Return the (X, Y) coordinate for the center point of the cell that contains the specified text.  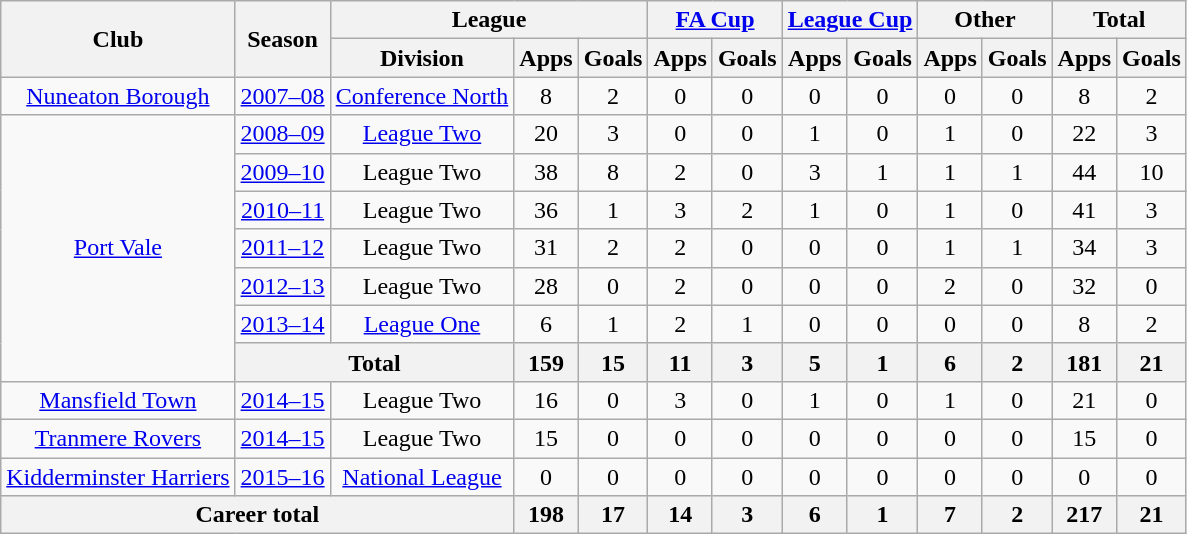
217 (1084, 515)
159 (546, 362)
2013–14 (282, 324)
17 (613, 515)
Other (985, 20)
FA Cup (715, 20)
14 (680, 515)
Career total (258, 515)
Division (422, 58)
2009–10 (282, 172)
36 (546, 210)
League (489, 20)
28 (546, 286)
2015–16 (282, 477)
Tranmere Rovers (118, 438)
2012–13 (282, 286)
Nuneaton Borough (118, 96)
League One (422, 324)
2011–12 (282, 248)
198 (546, 515)
34 (1084, 248)
32 (1084, 286)
41 (1084, 210)
44 (1084, 172)
20 (546, 134)
Season (282, 39)
16 (546, 400)
22 (1084, 134)
Conference North (422, 96)
League Cup (850, 20)
7 (950, 515)
2010–11 (282, 210)
National League (422, 477)
11 (680, 362)
Kidderminster Harriers (118, 477)
5 (814, 362)
181 (1084, 362)
2007–08 (282, 96)
10 (1152, 172)
2008–09 (282, 134)
Mansfield Town (118, 400)
31 (546, 248)
Club (118, 39)
Port Vale (118, 248)
38 (546, 172)
